Scan for the cell matching the given text and deliver its [x, y] coordinate at center. 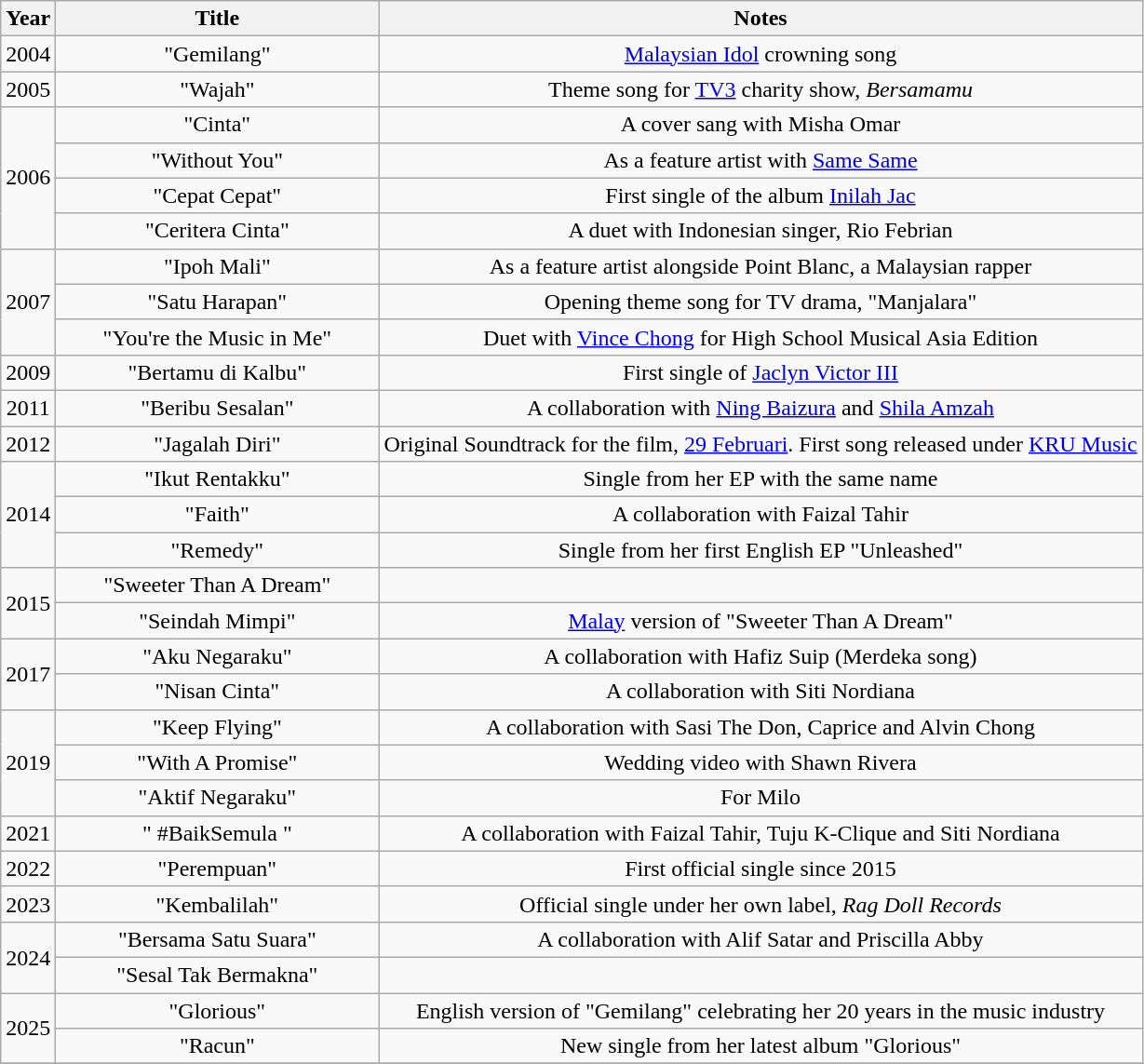
Single from her first English EP "Unleashed" [760, 550]
"Sesal Tak Bermakna" [218, 975]
A duet with Indonesian singer, Rio Febrian [760, 231]
"Aku Negaraku" [218, 656]
"Glorious" [218, 1010]
English version of "Gemilang" celebrating her 20 years in the music industry [760, 1010]
Wedding video with Shawn Rivera [760, 762]
For Milo [760, 798]
A collaboration with Faizal Tahir [760, 515]
Year [28, 19]
2004 [28, 54]
Malay version of "Sweeter Than A Dream" [760, 621]
"Bertamu di Kalbu" [218, 372]
2011 [28, 408]
2005 [28, 89]
Official single under her own label, Rag Doll Records [760, 904]
2014 [28, 515]
2017 [28, 674]
A collaboration with Siti Nordiana [760, 692]
Malaysian Idol crowning song [760, 54]
2025 [28, 1028]
"Remedy" [218, 550]
Notes [760, 19]
2012 [28, 444]
A collaboration with Faizal Tahir, Tuju K-Clique and Siti Nordiana [760, 833]
"You're the Music in Me" [218, 337]
2007 [28, 302]
"Without You" [218, 160]
Single from her EP with the same name [760, 479]
"Beribu Sesalan" [218, 408]
A collaboration with Ning Baizura and Shila Amzah [760, 408]
"Kembalilah" [218, 904]
2019 [28, 762]
"Ipoh Mali" [218, 266]
" #BaikSemula " [218, 833]
2009 [28, 372]
"Jagalah Diri" [218, 444]
As a feature artist alongside Point Blanc, a Malaysian rapper [760, 266]
"Nisan Cinta" [218, 692]
2023 [28, 904]
A collaboration with Hafiz Suip (Merdeka song) [760, 656]
"Seindah Mimpi" [218, 621]
"Cepat Cepat" [218, 195]
Title [218, 19]
"Wajah" [218, 89]
"Ceritera Cinta" [218, 231]
"Gemilang" [218, 54]
"Satu Harapan" [218, 302]
"Keep Flying" [218, 727]
"Aktif Negaraku" [218, 798]
Original Soundtrack for the film, 29 Februari. First song released under KRU Music [760, 444]
A collaboration with Alif Satar and Priscilla Abby [760, 939]
2021 [28, 833]
First single of the album Inilah Jac [760, 195]
New single from her latest album "Glorious" [760, 1046]
2022 [28, 869]
"Sweeter Than A Dream" [218, 586]
2015 [28, 603]
2024 [28, 957]
"Ikut Rentakku" [218, 479]
"Racun" [218, 1046]
First single of Jaclyn Victor III [760, 372]
As a feature artist with Same Same [760, 160]
"With A Promise" [218, 762]
Duet with Vince Chong for High School Musical Asia Edition [760, 337]
A collaboration with Sasi The Don, Caprice and Alvin Chong [760, 727]
2006 [28, 178]
"Perempuan" [218, 869]
"Faith" [218, 515]
A cover sang with Misha Omar [760, 125]
Opening theme song for TV drama, "Manjalara" [760, 302]
"Cinta" [218, 125]
First official single since 2015 [760, 869]
Theme song for TV3 charity show, Bersamamu [760, 89]
"Bersama Satu Suara" [218, 939]
